Return [x, y] of the center of cell containing provided text 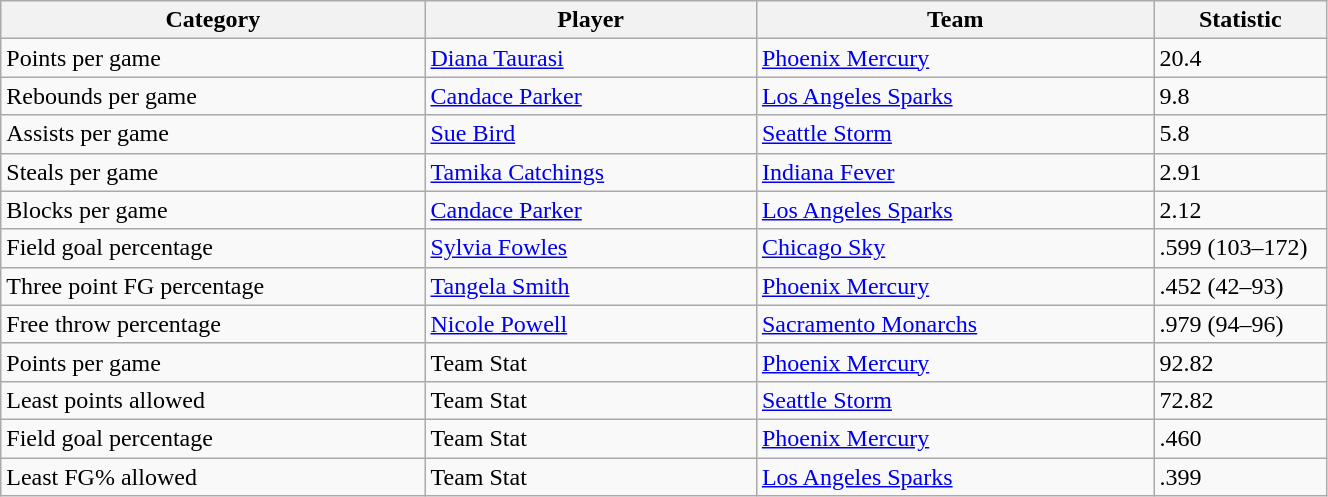
92.82 [1240, 362]
9.8 [1240, 96]
Rebounds per game [213, 96]
Diana Taurasi [590, 58]
72.82 [1240, 400]
.452 (42–93) [1240, 286]
Statistic [1240, 20]
Team [955, 20]
Least points allowed [213, 400]
Blocks per game [213, 210]
.979 (94–96) [1240, 324]
Assists per game [213, 134]
Tangela Smith [590, 286]
.599 (103–172) [1240, 248]
.460 [1240, 438]
Player [590, 20]
2.12 [1240, 210]
Sylvia Fowles [590, 248]
Category [213, 20]
Free throw percentage [213, 324]
5.8 [1240, 134]
Nicole Powell [590, 324]
Tamika Catchings [590, 172]
Indiana Fever [955, 172]
20.4 [1240, 58]
Least FG% allowed [213, 477]
Steals per game [213, 172]
.399 [1240, 477]
Sacramento Monarchs [955, 324]
2.91 [1240, 172]
Three point FG percentage [213, 286]
Chicago Sky [955, 248]
Sue Bird [590, 134]
